Detect which cell encompasses the target text, then output its (X, Y) center coordinate. 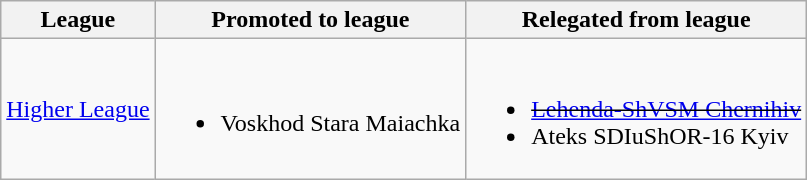
Lehenda-ShVSM ChernihivAteks SDIuShOR-16 Kyiv (636, 109)
Voskhod Stara Maiachka (310, 109)
Promoted to league (310, 20)
Higher League (78, 109)
League (78, 20)
Relegated from league (636, 20)
